Scan for the cell matching the given text and deliver its [x, y] coordinate at center. 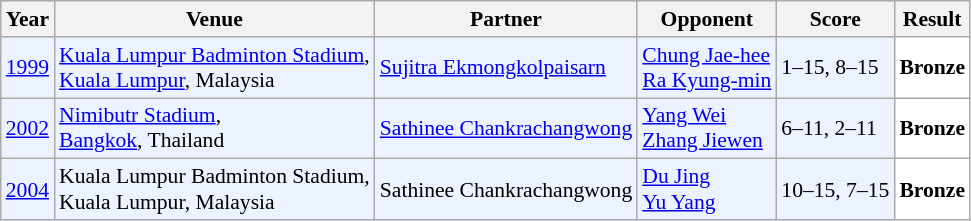
Opponent [706, 19]
Score [835, 19]
Year [28, 19]
2004 [28, 190]
Result [932, 19]
Chung Jae-hee Ra Kyung-min [706, 68]
2002 [28, 128]
Nimibutr Stadium,Bangkok, Thailand [214, 128]
Du Jing Yu Yang [706, 190]
10–15, 7–15 [835, 190]
Sujitra Ekmongkolpaisarn [506, 68]
Venue [214, 19]
6–11, 2–11 [835, 128]
1999 [28, 68]
Partner [506, 19]
1–15, 8–15 [835, 68]
Yang Wei Zhang Jiewen [706, 128]
